From the cell containing the given text, extract its center point as [X, Y] coordinate. 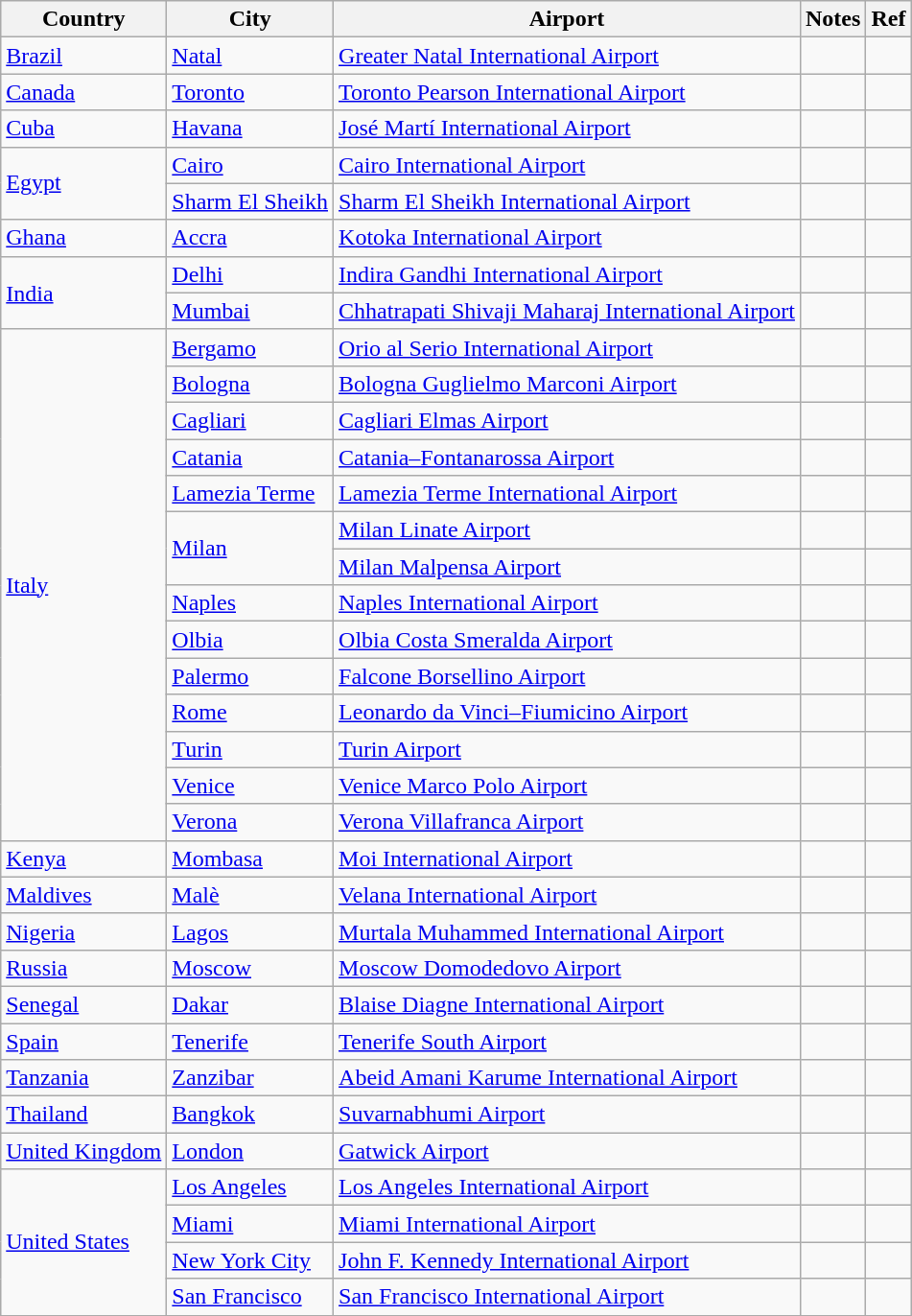
Italy [84, 585]
Falcone Borsellino Airport [568, 676]
Verona [250, 822]
Tenerife South Airport [568, 1041]
Maldives [84, 895]
Blaise Diagne International Airport [568, 1004]
Gatwick Airport [568, 1151]
Los Angeles International Airport [568, 1187]
Toronto Pearson International Airport [568, 92]
Greater Natal International Airport [568, 56]
Malè [250, 895]
Venice Marco Polo Airport [568, 786]
Kenya [84, 858]
Venice [250, 786]
John F. Kennedy International Airport [568, 1260]
Miami [250, 1224]
India [84, 293]
Milan Malpensa Airport [568, 567]
Tenerife [250, 1041]
United Kingdom [84, 1151]
New York City [250, 1260]
Bangkok [250, 1115]
Moscow [250, 968]
Bologna Guglielmo Marconi Airport [568, 384]
Milan [250, 549]
Thailand [84, 1115]
Cairo International Airport [568, 165]
Havana [250, 129]
Olbia [250, 640]
Zanzibar [250, 1078]
Russia [84, 968]
Ghana [84, 238]
Miami International Airport [568, 1224]
Bologna [250, 384]
Catania–Fontanarossa Airport [568, 458]
Lagos [250, 931]
Murtala Muhammed International Airport [568, 931]
Indira Gandhi International Airport [568, 274]
Leonardo da Vinci–Fiumicino Airport [568, 713]
Mombasa [250, 858]
Mumbai [250, 311]
Velana International Airport [568, 895]
Sharm El Sheikh [250, 201]
Senegal [84, 1004]
Bergamo [250, 347]
Cuba [84, 129]
Catania [250, 458]
City [250, 19]
Rome [250, 713]
Country [84, 19]
Sharm El Sheikh International Airport [568, 201]
Accra [250, 238]
Tanzania [84, 1078]
Canada [84, 92]
Naples International Airport [568, 603]
Brazil [84, 56]
Kotoka International Airport [568, 238]
Orio al Serio International Airport [568, 347]
Dakar [250, 1004]
Palermo [250, 676]
Toronto [250, 92]
United States [84, 1242]
London [250, 1151]
Milan Linate Airport [568, 530]
Verona Villafranca Airport [568, 822]
Turin [250, 749]
Suvarnabhumi Airport [568, 1115]
Naples [250, 603]
Lamezia Terme [250, 494]
Olbia Costa Smeralda Airport [568, 640]
Ref [888, 19]
Egypt [84, 183]
Moi International Airport [568, 858]
José Martí International Airport [568, 129]
Notes [832, 19]
Turin Airport [568, 749]
Abeid Amani Karume International Airport [568, 1078]
Delhi [250, 274]
Chhatrapati Shivaji Maharaj International Airport [568, 311]
Lamezia Terme International Airport [568, 494]
Airport [568, 19]
Cairo [250, 165]
Moscow Domodedovo Airport [568, 968]
San Francisco International Airport [568, 1297]
Cagliari Elmas Airport [568, 420]
Cagliari [250, 420]
Spain [84, 1041]
Natal [250, 56]
Nigeria [84, 931]
San Francisco [250, 1297]
Los Angeles [250, 1187]
